Scan for the cell matching the given text and deliver its (X, Y) coordinate at center. 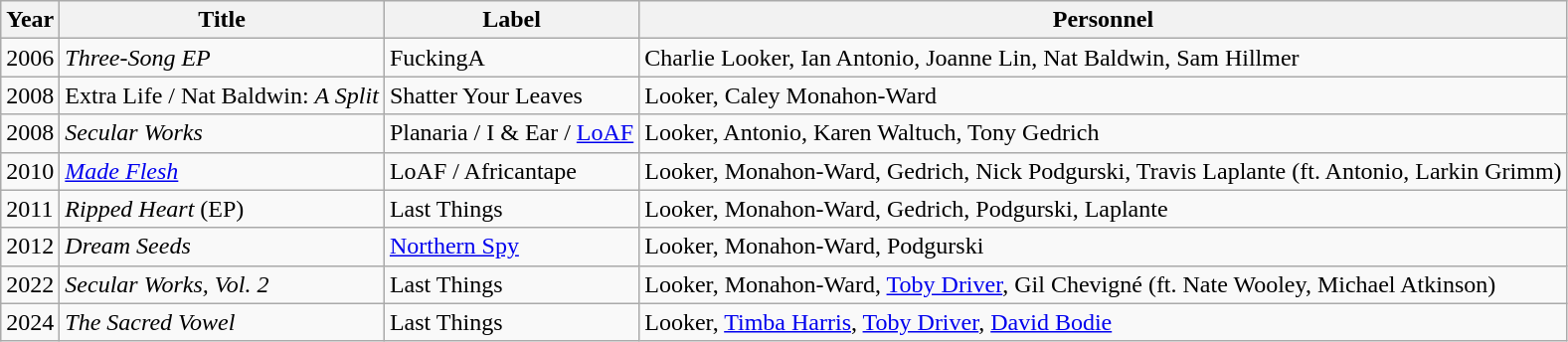
Planaria / I & Ear / LoAF (511, 133)
Ripped Heart (EP) (223, 209)
Looker, Monahon-Ward, Podgurski (1104, 247)
Year (30, 20)
Looker, Antonio, Karen Waltuch, Tony Gedrich (1104, 133)
Label (511, 20)
Charlie Looker, Ian Antonio, Joanne Lin, Nat Baldwin, Sam Hillmer (1104, 58)
Extra Life / Nat Baldwin: A Split (223, 95)
Looker, Monahon-Ward, Gedrich, Podgurski, Laplante (1104, 209)
Secular Works (223, 133)
Northern Spy (511, 247)
2024 (30, 322)
Three-Song EP (223, 58)
Made Flesh (223, 171)
Secular Works, Vol. 2 (223, 284)
2010 (30, 171)
2006 (30, 58)
The Sacred Vowel (223, 322)
Looker, Caley Monahon-Ward (1104, 95)
FuckingA (511, 58)
Looker, Monahon-Ward, Toby Driver, Gil Chevigné (ft. Nate Wooley, Michael Atkinson) (1104, 284)
2012 (30, 247)
Shatter Your Leaves (511, 95)
LoAF / Africantape (511, 171)
Personnel (1104, 20)
Looker, Timba Harris, Toby Driver, David Bodie (1104, 322)
Looker, Monahon-Ward, Gedrich, Nick Podgurski, Travis Laplante (ft. Antonio, Larkin Grimm) (1104, 171)
2011 (30, 209)
2022 (30, 284)
Title (223, 20)
Dream Seeds (223, 247)
